Find where the given text appears and provide that cell's center as [X, Y] coordinate. 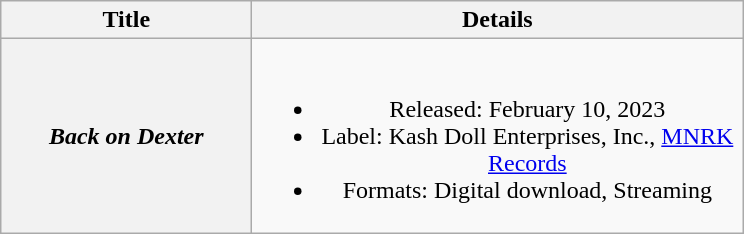
Details [498, 20]
Released: February 10, 2023Label: Kash Doll Enterprises, Inc., MNRK RecordsFormats: Digital download, Streaming [498, 136]
Back on Dexter [126, 136]
Title [126, 20]
